Capture the cell that displays the provided text and extract its (X, Y) central coordinate. 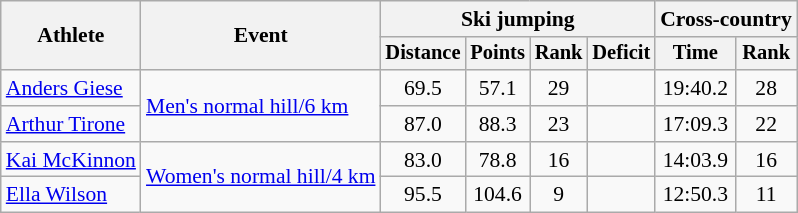
83.0 (422, 160)
Points (497, 54)
69.5 (422, 88)
78.8 (497, 160)
22 (766, 124)
Ski jumping (518, 19)
95.5 (422, 195)
Arthur Tirone (71, 124)
14:03.9 (695, 160)
19:40.2 (695, 88)
57.1 (497, 88)
88.3 (497, 124)
87.0 (422, 124)
Event (261, 36)
Women's normal hill/4 km (261, 178)
Athlete (71, 36)
9 (559, 195)
Men's normal hill/6 km (261, 106)
Ella Wilson (71, 195)
12:50.3 (695, 195)
Anders Giese (71, 88)
104.6 (497, 195)
Kai McKinnon (71, 160)
Deficit (621, 54)
29 (559, 88)
Time (695, 54)
11 (766, 195)
Cross-country (726, 19)
17:09.3 (695, 124)
Distance (422, 54)
28 (766, 88)
23 (559, 124)
